Identify which cell holds the provided text, then report its [X, Y] central coordinate. 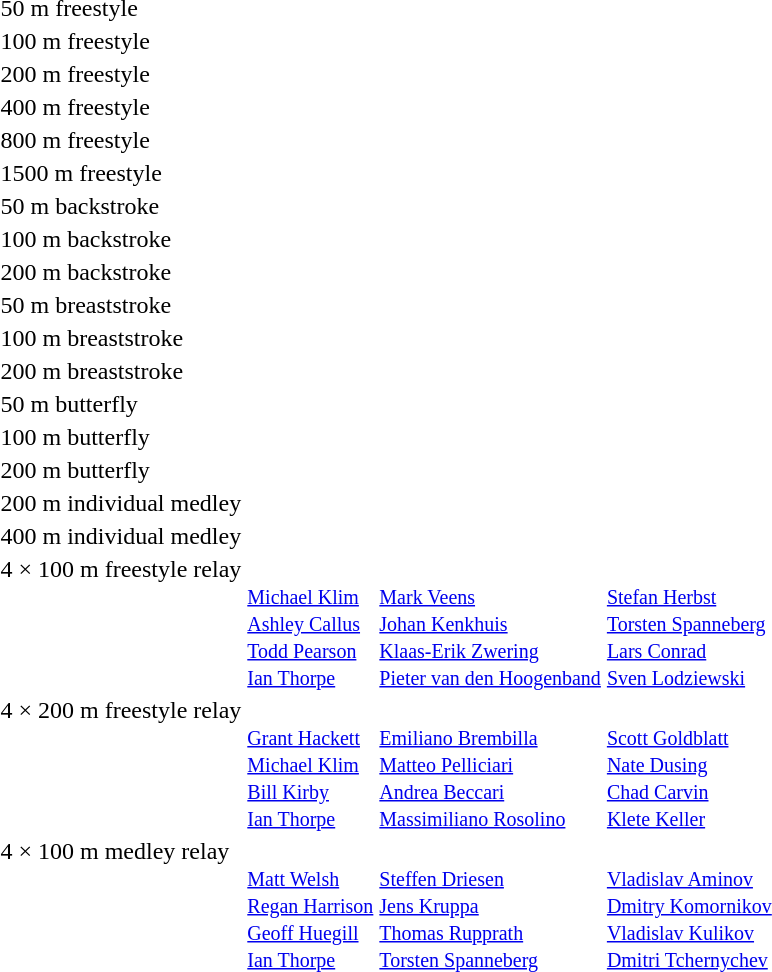
Emiliano BrembillaMatteo PelliciariAndrea BeccariMassimiliano Rosolino [490, 764]
Grant HackettMichael KlimBill KirbyIan Thorpe [310, 764]
Mark VeensJohan KenkhuisKlaas-Erik ZweringPieter van den Hoogenband [490, 623]
Michael KlimAshley CallusTodd PearsonIan Thorpe [310, 623]
